Extract the (X, Y) coordinate from the center of the cell holding the provided text.  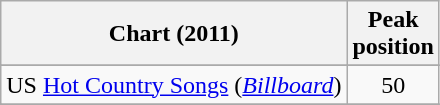
US Hot Country Songs (Billboard) (174, 85)
Chart (2011) (174, 34)
Peak position (393, 34)
50 (393, 85)
